Locate the cell with the specified text and output its (X, Y) center coordinate. 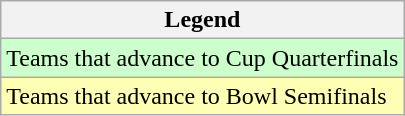
Legend (202, 20)
Teams that advance to Bowl Semifinals (202, 96)
Teams that advance to Cup Quarterfinals (202, 58)
